Determine the (x, y) coordinate at the center of the cell enclosing the given text.  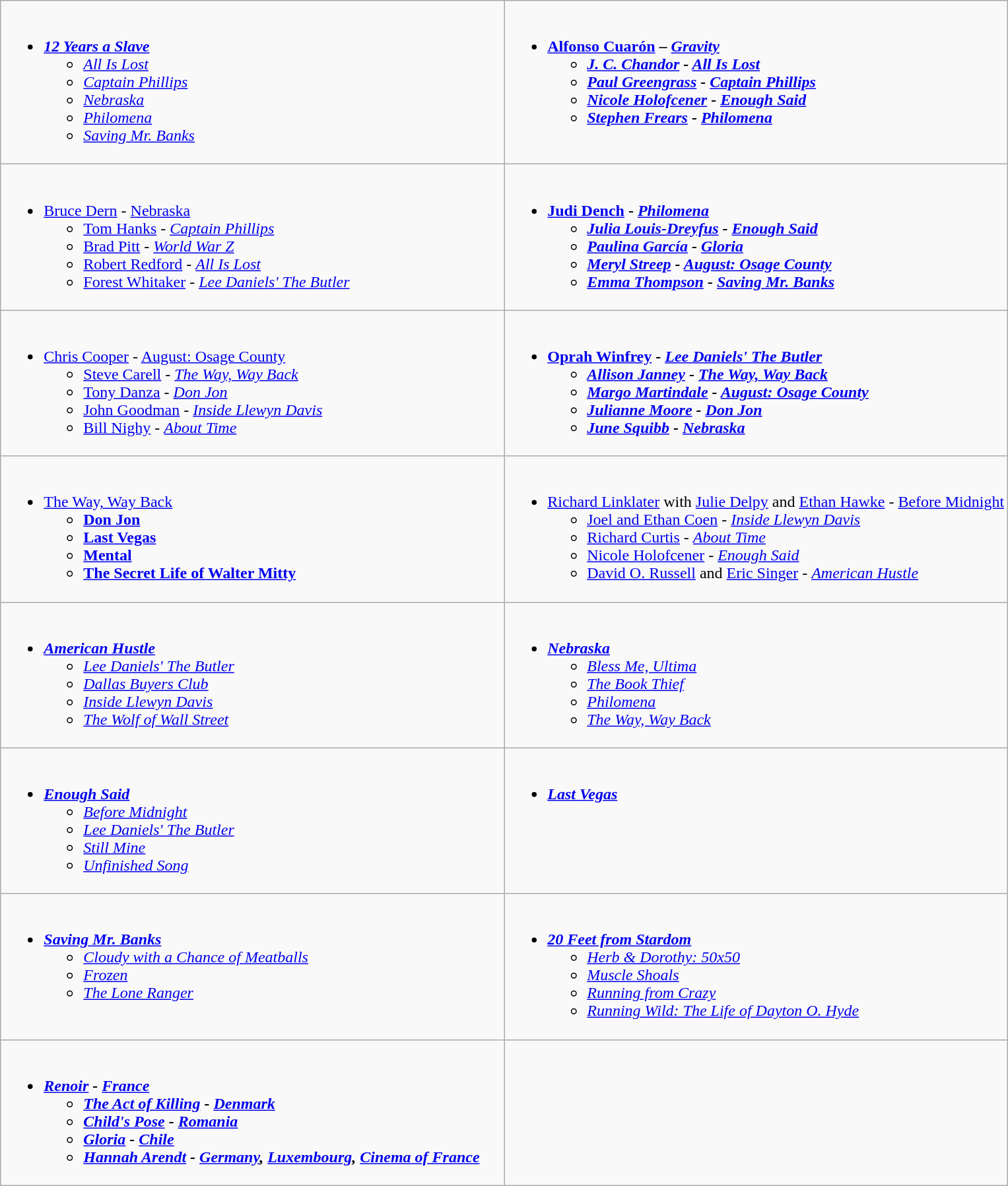
American HustleLee Daniels' The ButlerDallas Buyers ClubInside Llewyn DavisThe Wolf of Wall Street (252, 675)
Bruce Dern - NebraskaTom Hanks - Captain PhillipsBrad Pitt - World War ZRobert Redford - All Is LostForest Whitaker - Lee Daniels' The Butler (252, 238)
Chris Cooper - August: Osage CountySteve Carell - The Way, Way BackTony Danza - Don JonJohn Goodman - Inside Llewyn DavisBill Nighy - About Time (252, 383)
Last Vegas (756, 821)
12 Years a SlaveAll Is LostCaptain PhillipsNebraskaPhilomenaSaving Mr. Banks (252, 82)
The Way, Way BackDon JonLast VegasMentalThe Secret Life of Walter Mitty (252, 529)
Saving Mr. BanksCloudy with a Chance of MeatballsFrozenThe Lone Ranger (252, 966)
20 Feet from StardomHerb & Dorothy: 50x50Muscle ShoalsRunning from CrazyRunning Wild: The Life of Dayton O. Hyde (756, 966)
Judi Dench - PhilomenaJulia Louis-Dreyfus - Enough SaidPaulina García - GloriaMeryl Streep - August: Osage CountyEmma Thompson - Saving Mr. Banks (756, 238)
Enough SaidBefore MidnightLee Daniels' The ButlerStill MineUnfinished Song (252, 821)
NebraskaBless Me, UltimaThe Book ThiefPhilomenaThe Way, Way Back (756, 675)
Renoir - FranceThe Act of Killing - DenmarkChild's Pose - RomaniaGloria - ChileHannah Arendt - Germany, Luxembourg, Cinema of France (252, 1113)
Alfonso Cuarón – GravityJ. C. Chandor - All Is LostPaul Greengrass - Captain PhillipsNicole Holofcener - Enough SaidStephen Frears - Philomena (756, 82)
